Return the [X, Y] coordinate for the center point of the cell that contains the specified text.  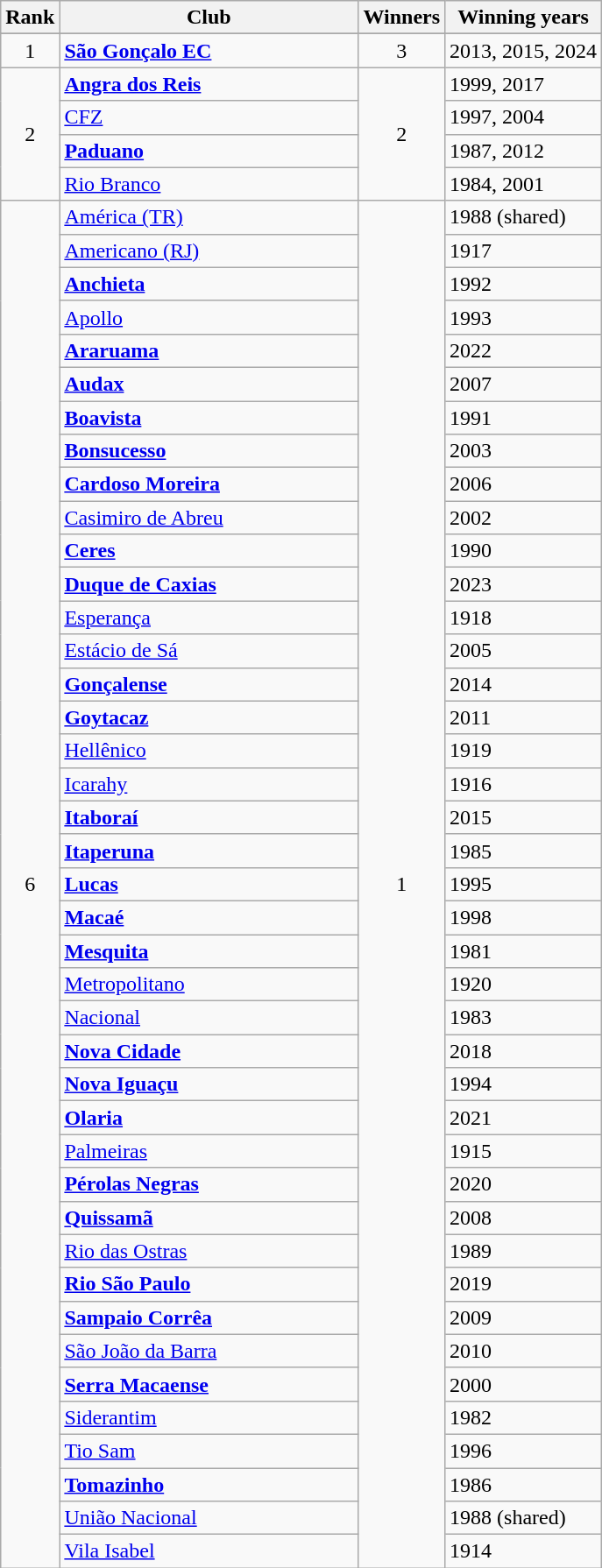
Nacional [209, 1018]
1915 [524, 1151]
1982 [524, 1417]
1916 [524, 784]
Quissamã [209, 1218]
Cardoso Moreira [209, 484]
3 [401, 51]
2006 [524, 484]
Esperança [209, 618]
Apollo [209, 317]
1986 [524, 1485]
1985 [524, 851]
Icarahy [209, 784]
6 [30, 885]
2007 [524, 384]
Rio Branco [209, 184]
Casimiro de Abreu [209, 518]
Duque de Caxias [209, 584]
Estácio de Sá [209, 651]
2010 [524, 1351]
Itaboraí [209, 817]
Ceres [209, 551]
1917 [524, 251]
2003 [524, 451]
Macaé [209, 917]
Winners [401, 18]
Angra dos Reis [209, 84]
Araruama [209, 350]
2020 [524, 1184]
Tomazinho [209, 1485]
1919 [524, 751]
1994 [524, 1084]
Siderantim [209, 1417]
1989 [524, 1251]
Mesquita [209, 950]
Winning years [524, 18]
2000 [524, 1384]
1999, 2017 [524, 84]
Metropolitano [209, 985]
Palmeiras [209, 1151]
1997, 2004 [524, 117]
1993 [524, 317]
Pérolas Negras [209, 1184]
Club [209, 18]
1992 [524, 284]
1984, 2001 [524, 184]
1920 [524, 985]
1918 [524, 618]
Goytacaz [209, 717]
Boavista [209, 418]
Vila Isabel [209, 1551]
1996 [524, 1451]
São Gonçalo EC [209, 51]
Olaria [209, 1118]
Paduano [209, 151]
Nova Cidade [209, 1051]
Itaperuna [209, 851]
América (TR) [209, 217]
1995 [524, 884]
União Nacional [209, 1518]
1987, 2012 [524, 151]
Tio Sam [209, 1451]
Rio São Paulo [209, 1284]
Gonçalense [209, 684]
2023 [524, 584]
Hellênico [209, 751]
1998 [524, 917]
São João da Barra [209, 1351]
2021 [524, 1118]
Audax [209, 384]
Lucas [209, 884]
2011 [524, 717]
1990 [524, 551]
2009 [524, 1317]
CFZ [209, 117]
Americano (RJ) [209, 251]
Sampaio Corrêa [209, 1317]
Rio das Ostras [209, 1251]
1914 [524, 1551]
2015 [524, 817]
1991 [524, 418]
2013, 2015, 2024 [524, 51]
1983 [524, 1018]
2019 [524, 1284]
2002 [524, 518]
2005 [524, 651]
Nova Iguaçu [209, 1084]
Rank [30, 18]
1981 [524, 950]
Anchieta [209, 284]
2008 [524, 1218]
Bonsucesso [209, 451]
2018 [524, 1051]
2014 [524, 684]
Serra Macaense [209, 1384]
2022 [524, 350]
